Provide the [X, Y] coordinate of the cell's center where the given text is located.  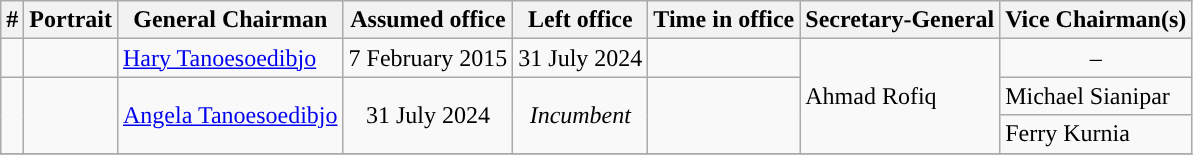
Ahmad Rofiq [900, 96]
Portrait [71, 20]
Ferry Kurnia [1096, 134]
Incumbent [580, 115]
Hary Tanoesoedibjo [230, 58]
– [1096, 58]
Left office [580, 20]
Michael Sianipar [1096, 96]
# [12, 20]
Vice Chairman(s) [1096, 20]
General Chairman [230, 20]
Secretary-General [900, 20]
Time in office [724, 20]
7 February 2015 [428, 58]
Angela Tanoesoedibjo [230, 115]
Assumed office [428, 20]
